For the text-containing cell, return its midpoint in (X, Y) coordinate format. 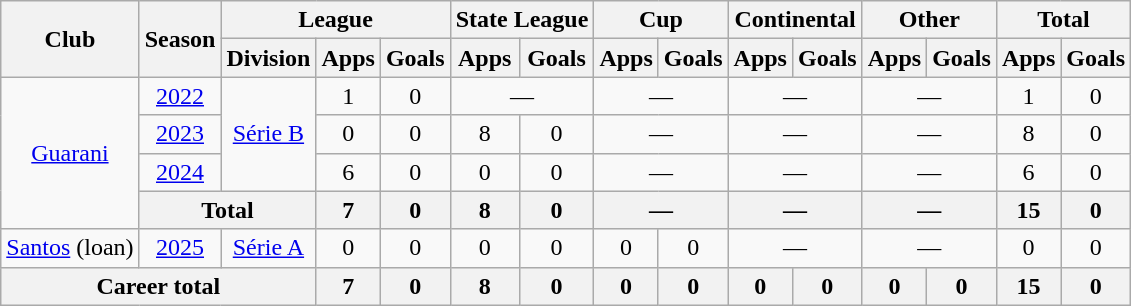
Cup (661, 20)
Season (180, 39)
2024 (180, 172)
Continental (795, 20)
State League (522, 20)
Career total (158, 286)
League (336, 20)
2022 (180, 96)
Série A (268, 248)
Other (929, 20)
Guarani (70, 153)
2023 (180, 134)
2025 (180, 248)
Club (70, 39)
Santos (loan) (70, 248)
Division (268, 58)
Série B (268, 134)
